Return the [X, Y] coordinate for the center point of the cell that contains the specified text.  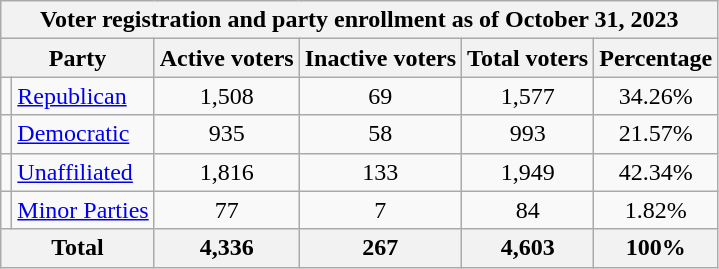
133 [380, 172]
100% [656, 248]
Voter registration and party enrollment as of October 31, 2023 [360, 20]
Party [78, 58]
993 [528, 134]
84 [528, 210]
Unaffiliated [83, 172]
58 [380, 134]
1.82% [656, 210]
7 [380, 210]
4,603 [528, 248]
1,816 [226, 172]
21.57% [656, 134]
Active voters [226, 58]
69 [380, 96]
Percentage [656, 58]
Minor Parties [83, 210]
1,949 [528, 172]
1,508 [226, 96]
77 [226, 210]
1,577 [528, 96]
34.26% [656, 96]
4,336 [226, 248]
Republican [83, 96]
Democratic [83, 134]
935 [226, 134]
267 [380, 248]
42.34% [656, 172]
Total [78, 248]
Total voters [528, 58]
Inactive voters [380, 58]
